From the cell containing the given text, extract its center point as (x, y) coordinate. 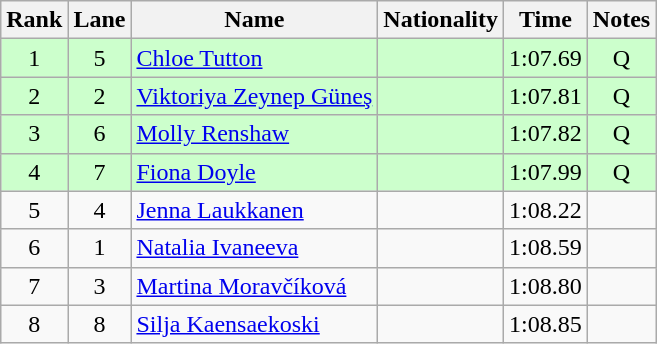
1:08.59 (546, 248)
Rank (34, 20)
Viktoriya Zeynep Güneş (254, 96)
Time (546, 20)
1:08.80 (546, 286)
1:07.69 (546, 58)
Lane (100, 20)
1:08.22 (546, 210)
Chloe Tutton (254, 58)
1:07.81 (546, 96)
Fiona Doyle (254, 172)
Molly Renshaw (254, 134)
Nationality (441, 20)
Silja Kaensaekoski (254, 324)
1:07.99 (546, 172)
Notes (621, 20)
Name (254, 20)
Natalia Ivaneeva (254, 248)
Jenna Laukkanen (254, 210)
1:07.82 (546, 134)
Martina Moravčíková (254, 286)
1:08.85 (546, 324)
